Find where the given text appears and provide that cell's center as [X, Y] coordinate. 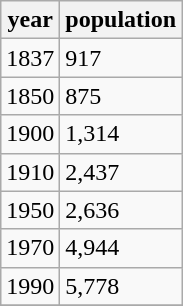
4,944 [121, 248]
1,314 [121, 134]
2,636 [121, 210]
1837 [30, 58]
1850 [30, 96]
1990 [30, 286]
875 [121, 96]
population [121, 20]
year [30, 20]
1910 [30, 172]
2,437 [121, 172]
1900 [30, 134]
1970 [30, 248]
1950 [30, 210]
5,778 [121, 286]
917 [121, 58]
